Scan for the cell matching the given text and deliver its (X, Y) coordinate at center. 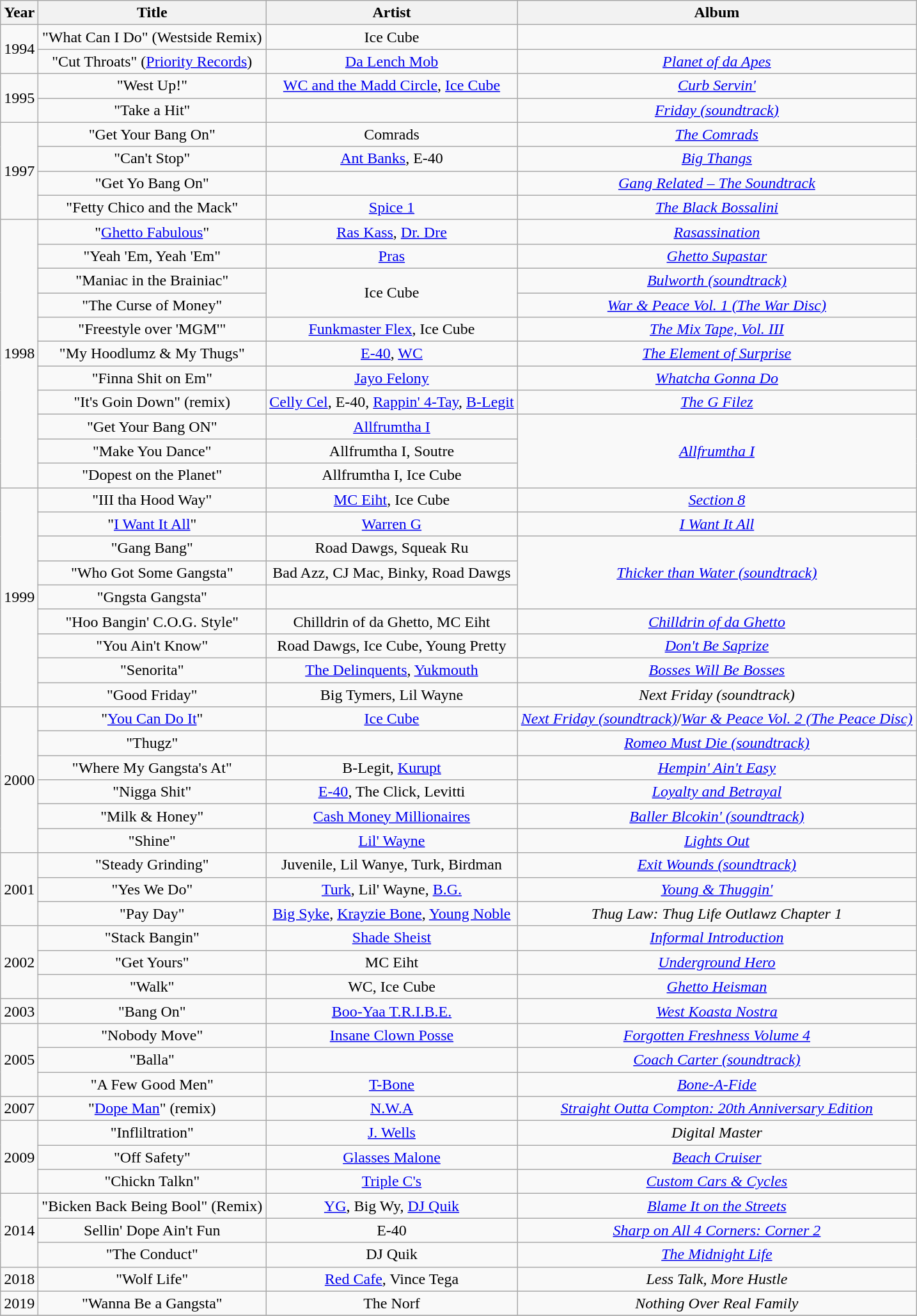
Ghetto Heisman (716, 987)
Romeo Must Die (soundtrack) (716, 743)
"The Conduct" (152, 1255)
Lights Out (716, 841)
Planet of da Apes (716, 61)
Allfrumtha I, Soutre (391, 451)
"Nobody Move" (152, 1035)
Less Talk, More Hustle (716, 1279)
Turk, Lil' Wayne, B.G. (391, 889)
"Stack Bangin" (152, 938)
"Dopest on the Planet" (152, 475)
"Shine" (152, 841)
"Gang Bang" (152, 548)
"I Want It All" (152, 524)
"Finna Shit on Em" (152, 378)
Young & Thuggin' (716, 889)
"Get Yo Bang On" (152, 183)
2001 (19, 889)
WC, Ice Cube (391, 987)
Triple C's (391, 1182)
Pras (391, 256)
"Freestyle over 'MGM'" (152, 329)
2007 (19, 1109)
"Wanna Be a Gangsta" (152, 1303)
Ras Kass, Dr. Dre (391, 232)
"You Ain't Know" (152, 646)
2002 (19, 962)
2000 (19, 780)
Coach Carter (soundtrack) (716, 1059)
"Yeah 'Em, Yeah 'Em" (152, 256)
"Nigga Shit" (152, 792)
"Take a Hit" (152, 110)
The G Filez (716, 402)
1999 (19, 598)
"Senorita" (152, 670)
"What Can I Do" (Westside Remix) (152, 37)
2009 (19, 1157)
"Pay Day" (152, 914)
Spice 1 (391, 207)
Artist (391, 13)
"Good Friday" (152, 694)
Digital Master (716, 1133)
"Get Yours" (152, 962)
"Balla" (152, 1059)
The Midnight Life (716, 1255)
YG, Big Wy, DJ Quik (391, 1206)
Curb Servin' (716, 86)
Loyalty and Betrayal (716, 792)
Straight Outta Compton: 20th Anniversary Edition (716, 1109)
Album (716, 13)
"It's Goin Down" (remix) (152, 402)
Friday (soundtrack) (716, 110)
The Mix Tape, Vol. III (716, 329)
"Fetty Chico and the Mack" (152, 207)
"Bang On" (152, 1011)
West Koasta Nostra (716, 1011)
"Cut Throats" (Priority Records) (152, 61)
Next Friday (soundtrack) (716, 694)
Gang Related – The Soundtrack (716, 183)
Next Friday (soundtrack)/War & Peace Vol. 2 (The Peace Disc) (716, 719)
"Ghetto Fabulous" (152, 232)
Chilldrin of da Ghetto (716, 621)
"Dope Man" (remix) (152, 1109)
"Milk & Honey" (152, 816)
The Black Bossalini (716, 207)
Custom Cars & Cycles (716, 1182)
Bad Azz, CJ Mac, Binky, Road Dawgs (391, 573)
Underground Hero (716, 962)
MC Eiht (391, 962)
Comrads (391, 134)
Juvenile, Lil Wanye, Turk, Birdman (391, 865)
I Want It All (716, 524)
2014 (19, 1230)
"Off Safety" (152, 1157)
Ant Banks, E-40 (391, 159)
Informal Introduction (716, 938)
"My Hoodlumz & My Thugs" (152, 354)
"Yes We Do" (152, 889)
Year (19, 13)
Red Cafe, Vince Tega (391, 1279)
Blame It on the Streets (716, 1206)
Sharp on All 4 Corners: Corner 2 (716, 1230)
"Hoo Bangin' C.O.G. Style" (152, 621)
Bone-A-Fide (716, 1084)
N.W.A (391, 1109)
Forgotten Freshness Volume 4 (716, 1035)
Celly Cel, E-40, Rappin' 4-Tay, B-Legit (391, 402)
Big Tymers, Lil Wayne (391, 694)
Boo-Yaa T.R.I.B.E. (391, 1011)
Title (152, 13)
1998 (19, 353)
The Element of Surprise (716, 354)
1997 (19, 171)
Whatcha Gonna Do (716, 378)
Exit Wounds (soundtrack) (716, 865)
E-40 (391, 1230)
Shade Sheist (391, 938)
Big Thangs (716, 159)
Big Syke, Krayzie Bone, Young Noble (391, 914)
B-Legit, Kurupt (391, 768)
"West Up!" (152, 86)
2018 (19, 1279)
"Get Your Bang ON" (152, 427)
Bosses Will Be Bosses (716, 670)
"Can't Stop" (152, 159)
War & Peace Vol. 1 (The War Disc) (716, 305)
J. Wells (391, 1133)
The Delinquents, Yukmouth (391, 670)
DJ Quik (391, 1255)
Section 8 (716, 500)
"Where My Gangsta's At" (152, 768)
"Infliltration" (152, 1133)
Road Dawgs, Ice Cube, Young Pretty (391, 646)
Sellin' Dope Ain't Fun (152, 1230)
"Make You Dance" (152, 451)
Ghetto Supastar (716, 256)
Rasassination (716, 232)
Da Lench Mob (391, 61)
Thicker than Water (soundtrack) (716, 573)
E-40, The Click, Levitti (391, 792)
2019 (19, 1303)
Insane Clown Posse (391, 1035)
Road Dawgs, Squeak Ru (391, 548)
Jayo Felony (391, 378)
Allfrumtha I, Ice Cube (391, 475)
"You Can Do It" (152, 719)
"Gngsta Gangsta" (152, 597)
"III tha Hood Way" (152, 500)
1994 (19, 49)
The Norf (391, 1303)
Beach Cruiser (716, 1157)
T-Bone (391, 1084)
"Bicken Back Being Bool" (Remix) (152, 1206)
Chilldrin of da Ghetto, MC Eiht (391, 621)
2003 (19, 1011)
Don't Be Saprize (716, 646)
Funkmaster Flex, Ice Cube (391, 329)
Cash Money Millionaires (391, 816)
Glasses Malone (391, 1157)
Bulworth (soundtrack) (716, 280)
The Comrads (716, 134)
Nothing Over Real Family (716, 1303)
"Maniac in the Brainiac" (152, 280)
Warren G (391, 524)
1995 (19, 98)
"The Curse of Money" (152, 305)
Baller Blcokin' (soundtrack) (716, 816)
WC and the Madd Circle, Ice Cube (391, 86)
"Get Your Bang On" (152, 134)
"Steady Grinding" (152, 865)
Thug Law: Thug Life Outlawz Chapter 1 (716, 914)
"Chickn Talkn" (152, 1182)
"Walk" (152, 987)
"Wolf Life" (152, 1279)
MC Eiht, Ice Cube (391, 500)
2005 (19, 1059)
"A Few Good Men" (152, 1084)
Hempin' Ain't Easy (716, 768)
E-40, WC (391, 354)
"Who Got Some Gangsta" (152, 573)
"Thugz" (152, 743)
Lil' Wayne (391, 841)
